Determine the (x, y) coordinate at the center of the cell enclosing the given text.  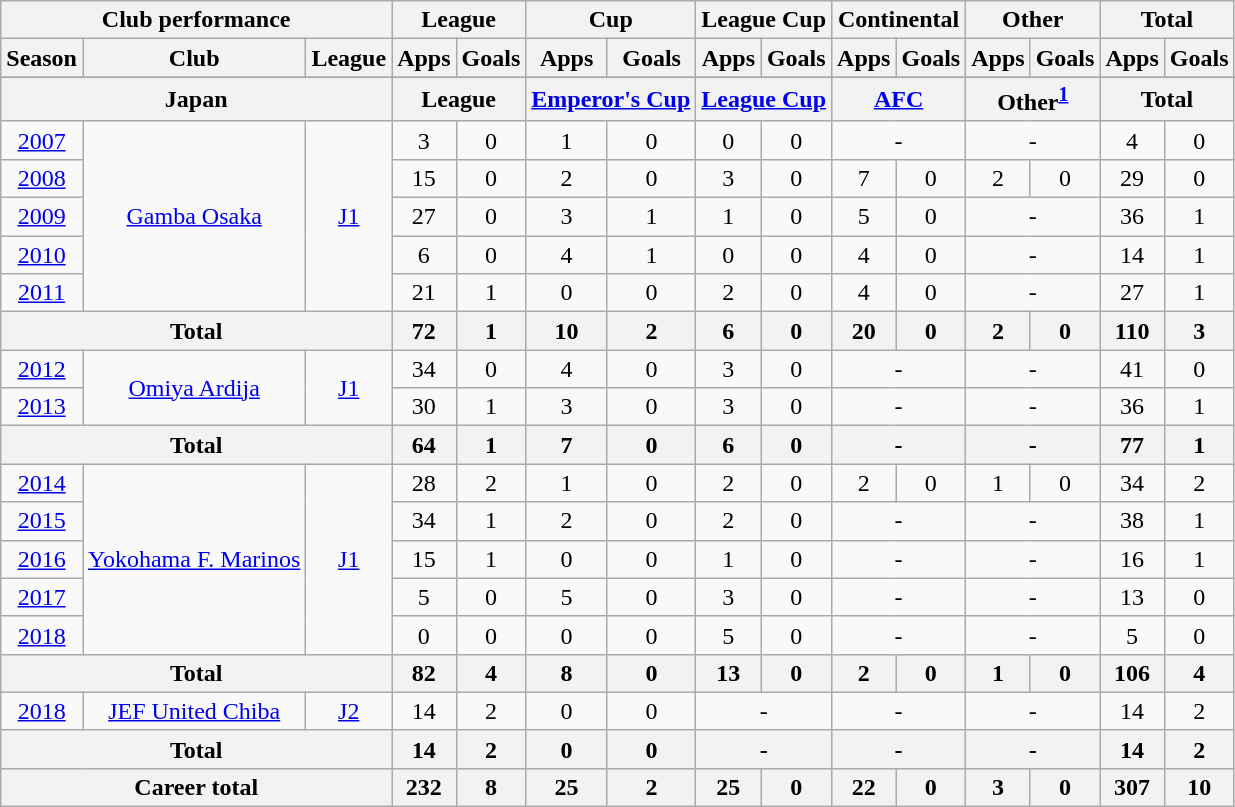
232 (424, 787)
307 (1132, 787)
Continental (899, 20)
Club performance (196, 20)
30 (424, 407)
28 (424, 483)
82 (424, 673)
Omiya Ardija (194, 388)
106 (1132, 673)
2007 (42, 140)
64 (424, 445)
2008 (42, 178)
20 (864, 331)
Club (194, 58)
77 (1132, 445)
2015 (42, 521)
2017 (42, 597)
2012 (42, 369)
Career total (196, 787)
J2 (349, 711)
2016 (42, 559)
Japan (196, 100)
16 (1132, 559)
Season (42, 58)
Emperor's Cup (611, 100)
2011 (42, 293)
JEF United Chiba (194, 711)
2009 (42, 217)
2014 (42, 483)
21 (424, 293)
Yokohama F. Marinos (194, 559)
72 (424, 331)
AFC (899, 100)
22 (864, 787)
110 (1132, 331)
29 (1132, 178)
2013 (42, 407)
Gamba Osaka (194, 216)
38 (1132, 521)
Other (1033, 20)
2010 (42, 255)
Cup (611, 20)
41 (1132, 369)
Other1 (1033, 100)
